Scan for the cell matching the given text and deliver its (x, y) coordinate at center. 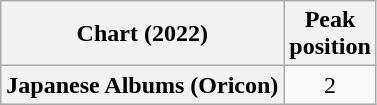
Japanese Albums (Oricon) (142, 85)
Chart (2022) (142, 34)
Peakposition (330, 34)
2 (330, 85)
